Detect which cell encompasses the target text, then output its (X, Y) center coordinate. 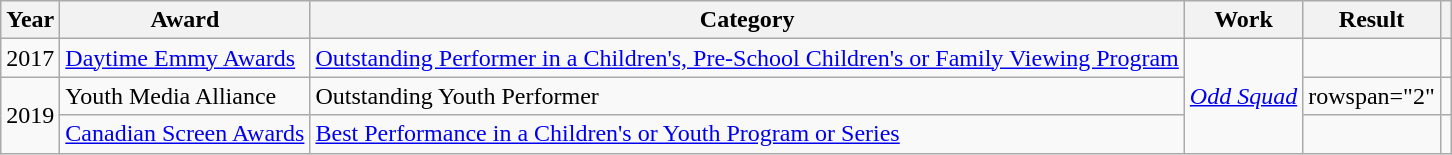
Outstanding Youth Performer (747, 96)
Year (30, 20)
Result (1372, 20)
Category (747, 20)
Outstanding Performer in a Children's, Pre-School Children's or Family Viewing Program (747, 58)
2019 (30, 115)
2017 (30, 58)
Youth Media Alliance (185, 96)
Award (185, 20)
Canadian Screen Awards (185, 134)
Best Performance in a Children's or Youth Program or Series (747, 134)
Daytime Emmy Awards (185, 58)
Work (1243, 20)
Odd Squad (1243, 96)
rowspan="2" (1372, 96)
